Pinpoint the cell where the given text exists, returning its [x, y] midpoint coordinate. 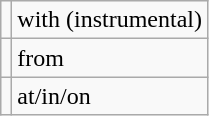
with (instrumental) [110, 20]
at/in/on [110, 96]
from [110, 58]
